Find where the given text appears and provide that cell's center as (X, Y) coordinate. 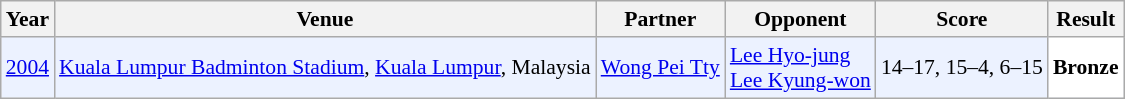
Year (28, 19)
Venue (325, 19)
2004 (28, 68)
Wong Pei Tty (660, 68)
14–17, 15–4, 6–15 (962, 68)
Lee Hyo-jung Lee Kyung-won (800, 68)
Score (962, 19)
Opponent (800, 19)
Partner (660, 19)
Result (1086, 19)
Kuala Lumpur Badminton Stadium, Kuala Lumpur, Malaysia (325, 68)
Bronze (1086, 68)
